Search for the cell housing the specified text and yield its (X, Y) center coordinate. 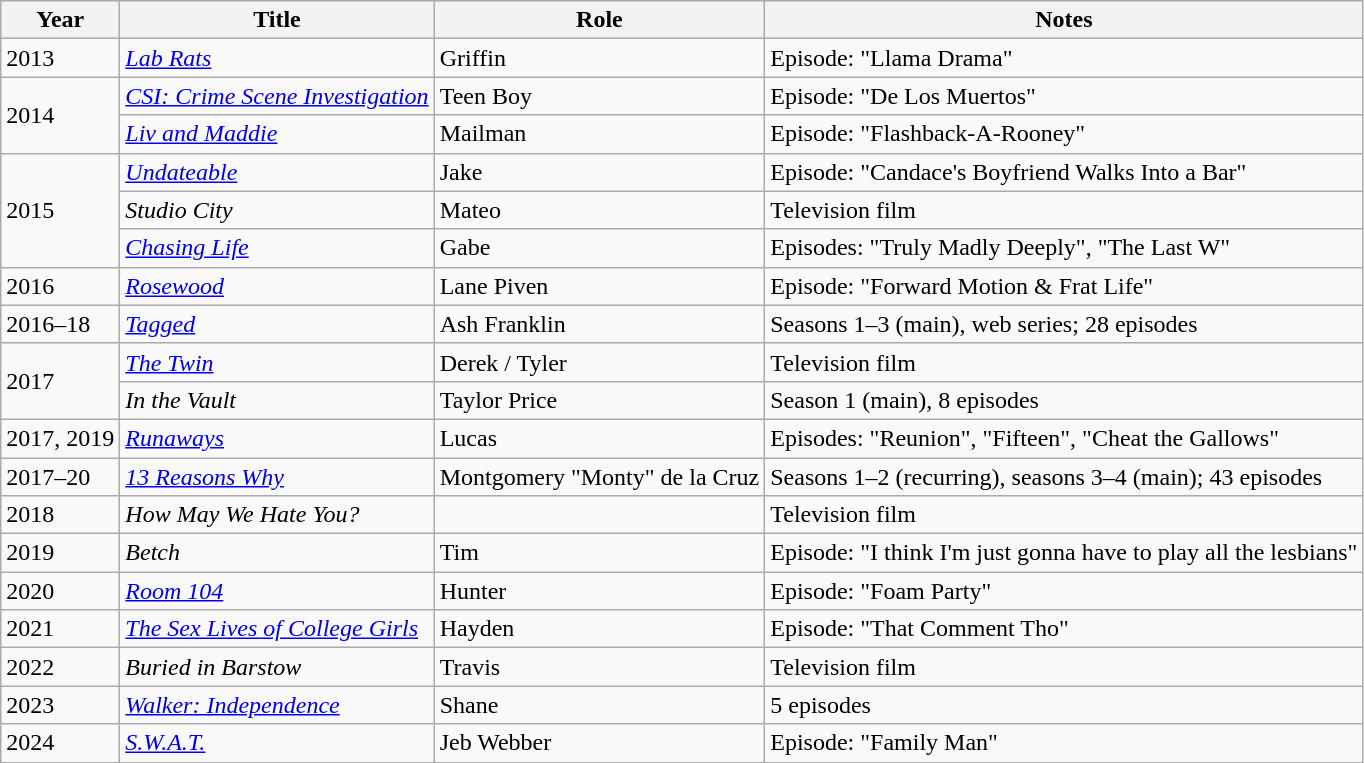
Episodes: "Truly Madly Deeply", "The Last W" (1064, 248)
2017 (60, 381)
Episodes: "Reunion", "Fifteen", "Cheat the Gallows" (1064, 438)
Room 104 (277, 591)
How May We Hate You? (277, 515)
Travis (600, 667)
5 episodes (1064, 705)
Episode: "Candace's Boyfriend Walks Into a Bar" (1064, 172)
Montgomery "Monty" de la Cruz (600, 477)
Episode: "That Comment Tho" (1064, 629)
Liv and Maddie (277, 134)
Episode: "Family Man" (1064, 743)
Episode: "Flashback-A-Rooney" (1064, 134)
2017–20 (60, 477)
2023 (60, 705)
Betch (277, 553)
Lab Rats (277, 58)
2024 (60, 743)
2017, 2019 (60, 438)
2021 (60, 629)
2015 (60, 210)
Year (60, 20)
Episode: "De Los Muertos" (1064, 96)
Chasing Life (277, 248)
Gabe (600, 248)
2022 (60, 667)
Episode: "Foam Party" (1064, 591)
Buried in Barstow (277, 667)
Derek / Tyler (600, 362)
Undateable (277, 172)
2014 (60, 115)
Title (277, 20)
Lucas (600, 438)
Hayden (600, 629)
Rosewood (277, 286)
Jeb Webber (600, 743)
2016–18 (60, 324)
2013 (60, 58)
The Twin (277, 362)
Walker: Independence (277, 705)
Notes (1064, 20)
Runaways (277, 438)
Role (600, 20)
Episode: "Llama Drama" (1064, 58)
CSI: Crime Scene Investigation (277, 96)
Griffin (600, 58)
Episode: "Forward Motion & Frat Life" (1064, 286)
Tim (600, 553)
Seasons 1–2 (recurring), seasons 3–4 (main); 43 episodes (1064, 477)
S.W.A.T. (277, 743)
Studio City (277, 210)
13 Reasons Why (277, 477)
Taylor Price (600, 400)
Hunter (600, 591)
2016 (60, 286)
Lane Piven (600, 286)
The Sex Lives of College Girls (277, 629)
Tagged (277, 324)
Mateo (600, 210)
Shane (600, 705)
Ash Franklin (600, 324)
Episode: "I think I'm just gonna have to play all the lesbians" (1064, 553)
In the Vault (277, 400)
2019 (60, 553)
Jake (600, 172)
Seasons 1–3 (main), web series; 28 episodes (1064, 324)
2020 (60, 591)
Season 1 (main), 8 episodes (1064, 400)
Mailman (600, 134)
Teen Boy (600, 96)
2018 (60, 515)
